Scan for the cell matching the given text and deliver its [x, y] coordinate at center. 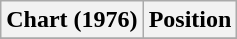
Chart (1976) [72, 20]
Position [190, 20]
